Provide the [x, y] coordinate of the cell's center where the given text is located.  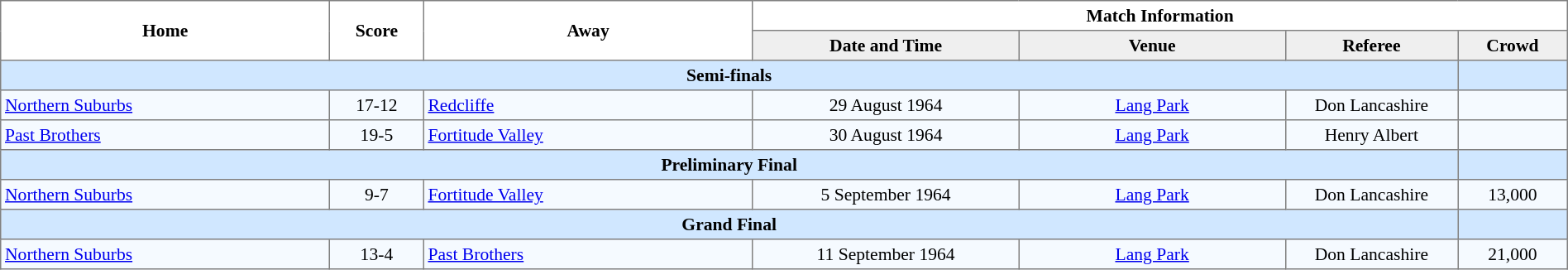
13,000 [1513, 195]
Away [588, 31]
Score [377, 31]
Semi-finals [729, 75]
29 August 1964 [886, 105]
30 August 1964 [886, 135]
Referee [1371, 46]
Henry Albert [1371, 135]
13-4 [377, 254]
9-7 [377, 195]
Grand Final [729, 224]
Match Information [1159, 16]
11 September 1964 [886, 254]
19-5 [377, 135]
Preliminary Final [729, 165]
17-12 [377, 105]
21,000 [1513, 254]
Redcliffe [588, 105]
5 September 1964 [886, 195]
Crowd [1513, 46]
Date and Time [886, 46]
Home [165, 31]
Venue [1152, 46]
